Return the [x, y] coordinate for the center point of the cell that contains the specified text.  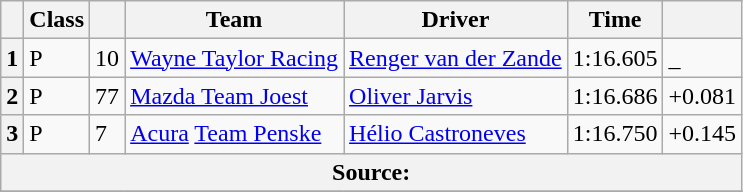
Oliver Jarvis [456, 96]
1 [12, 58]
Renger van der Zande [456, 58]
1:16.686 [615, 96]
1:16.750 [615, 134]
7 [108, 134]
2 [12, 96]
+0.081 [702, 96]
Driver [456, 20]
77 [108, 96]
Wayne Taylor Racing [234, 58]
10 [108, 58]
Hélio Castroneves [456, 134]
Time [615, 20]
Source: [372, 172]
Team [234, 20]
Class [57, 20]
Acura Team Penske [234, 134]
_ [702, 58]
3 [12, 134]
1:16.605 [615, 58]
Mazda Team Joest [234, 96]
+0.145 [702, 134]
